Return (X, Y) of the center of cell containing provided text 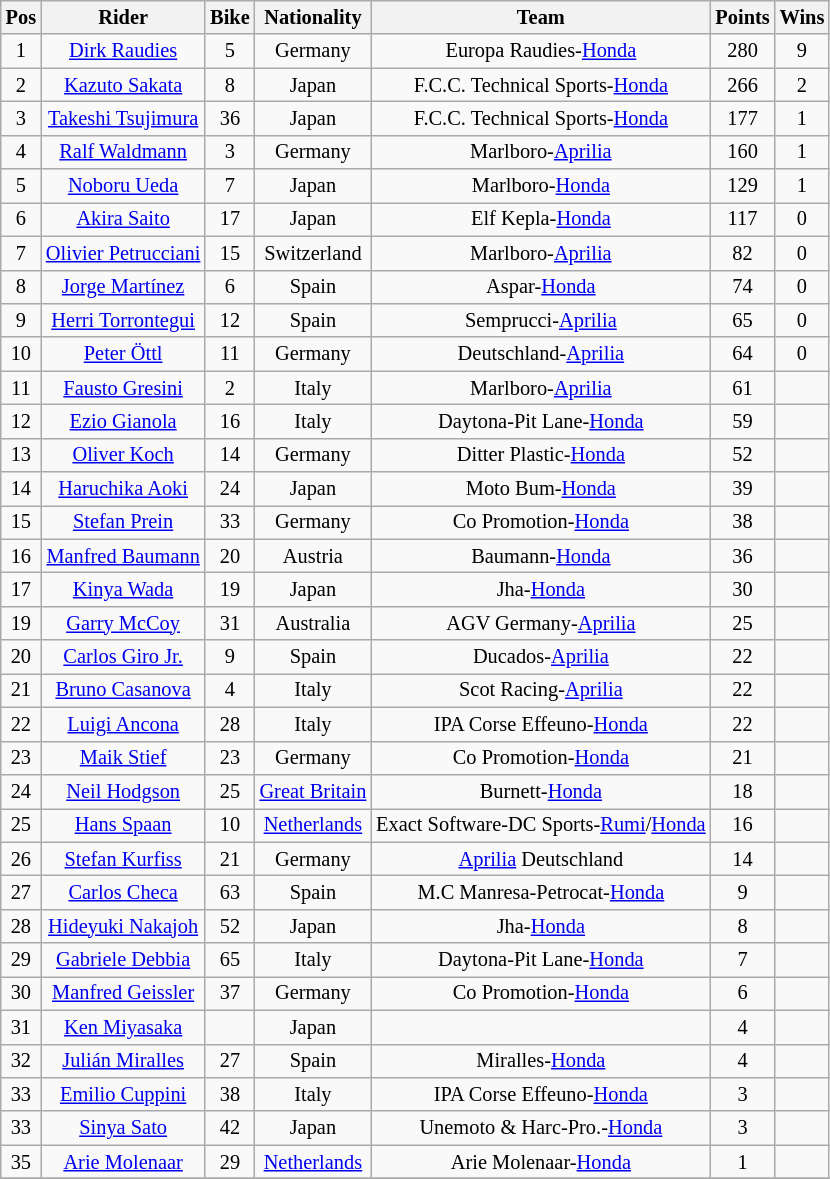
37 (230, 993)
Olivier Petrucciani (123, 253)
Moto Bum-Honda (540, 489)
32 (21, 1061)
M.C Manresa-Petrocat-Honda (540, 892)
Bruno Casanova (123, 690)
Ken Miyasaka (123, 1027)
Great Britain (314, 791)
26 (21, 859)
Carlos Giro Jr. (123, 657)
Deutschland-Aprilia (540, 354)
Herri Torrontegui (123, 320)
Fausto Gresini (123, 388)
Takeshi Tsujimura (123, 118)
Burnett-Honda (540, 791)
Team (540, 17)
42 (230, 1128)
Marlboro-Honda (540, 186)
Australia (314, 623)
177 (743, 118)
Points (743, 17)
Noboru Ueda (123, 186)
61 (743, 388)
Kazuto Sakata (123, 85)
Ducados-Aprilia (540, 657)
Arie Molenaar (123, 1162)
Luigi Ancona (123, 724)
Rider (123, 17)
Peter Öttl (123, 354)
Ditter Plastic-Honda (540, 455)
280 (743, 51)
Scot Racing-Aprilia (540, 690)
Stefan Kurfiss (123, 859)
Ezio Gianola (123, 421)
Switzerland (314, 253)
117 (743, 219)
Manfred Baumann (123, 556)
74 (743, 287)
Carlos Checa (123, 892)
Hideyuki Nakajoh (123, 926)
Julián Miralles (123, 1061)
63 (230, 892)
Akira Saito (123, 219)
35 (21, 1162)
Pos (21, 17)
129 (743, 186)
64 (743, 354)
18 (743, 791)
Haruchika Aoki (123, 489)
Dirk Raudies (123, 51)
Hans Spaan (123, 825)
Emilio Cuppini (123, 1094)
160 (743, 152)
Neil Hodgson (123, 791)
Semprucci-Aprilia (540, 320)
Nationality (314, 17)
Oliver Koch (123, 455)
Miralles-Honda (540, 1061)
Europa Raudies-Honda (540, 51)
Stefan Prein (123, 522)
Baumann-Honda (540, 556)
AGV Germany-Aprilia (540, 623)
Ralf Waldmann (123, 152)
Bike (230, 17)
Arie Molenaar-Honda (540, 1162)
39 (743, 489)
Unemoto & Harc-Pro.-Honda (540, 1128)
59 (743, 421)
Garry McCoy (123, 623)
Aprilia Deutschland (540, 859)
Elf Kepla-Honda (540, 219)
Sinya Sato (123, 1128)
266 (743, 85)
Austria (314, 556)
Maik Stief (123, 758)
Kinya Wada (123, 589)
13 (21, 455)
82 (743, 253)
Wins (802, 17)
Gabriele Debbia (123, 960)
Exact Software-DC Sports-Rumi/Honda (540, 825)
Aspar-Honda (540, 287)
Manfred Geissler (123, 993)
Jorge Martínez (123, 287)
